From the cell containing the given text, extract its center point as [X, Y] coordinate. 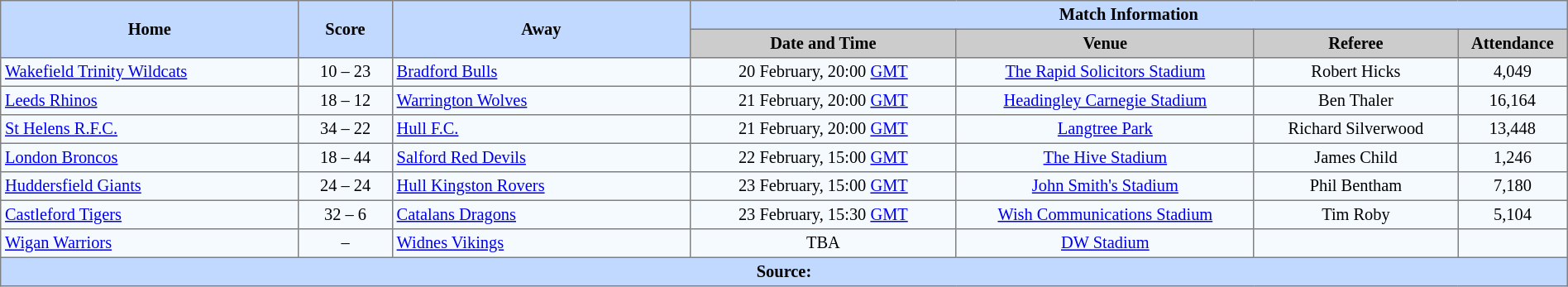
TBA [823, 243]
Hull F.C. [541, 129]
– [346, 243]
Robert Hicks [1355, 72]
Ben Thaler [1355, 100]
Match Information [1128, 15]
John Smith's Stadium [1105, 186]
Widnes Vikings [541, 243]
10 – 23 [346, 72]
Hull Kingston Rovers [541, 186]
18 – 12 [346, 100]
Langtree Park [1105, 129]
Score [346, 30]
Warrington Wolves [541, 100]
Huddersfield Giants [150, 186]
St Helens R.F.C. [150, 129]
Venue [1105, 43]
Catalans Dragons [541, 214]
The Rapid Solicitors Stadium [1105, 72]
Headingley Carnegie Stadium [1105, 100]
23 February, 15:30 GMT [823, 214]
The Hive Stadium [1105, 157]
Richard Silverwood [1355, 129]
32 – 6 [346, 214]
34 – 22 [346, 129]
13,448 [1513, 129]
Castleford Tigers [150, 214]
Salford Red Devils [541, 157]
4,049 [1513, 72]
Attendance [1513, 43]
Phil Bentham [1355, 186]
23 February, 15:00 GMT [823, 186]
Leeds Rhinos [150, 100]
Source: [784, 271]
Wish Communications Stadium [1105, 214]
London Broncos [150, 157]
Bradford Bulls [541, 72]
1,246 [1513, 157]
Tim Roby [1355, 214]
Wakefield Trinity Wildcats [150, 72]
James Child [1355, 157]
DW Stadium [1105, 243]
Date and Time [823, 43]
5,104 [1513, 214]
Referee [1355, 43]
22 February, 15:00 GMT [823, 157]
Wigan Warriors [150, 243]
Away [541, 30]
18 – 44 [346, 157]
24 – 24 [346, 186]
20 February, 20:00 GMT [823, 72]
Home [150, 30]
16,164 [1513, 100]
7,180 [1513, 186]
